Find where the given text appears and provide that cell's center as (X, Y) coordinate. 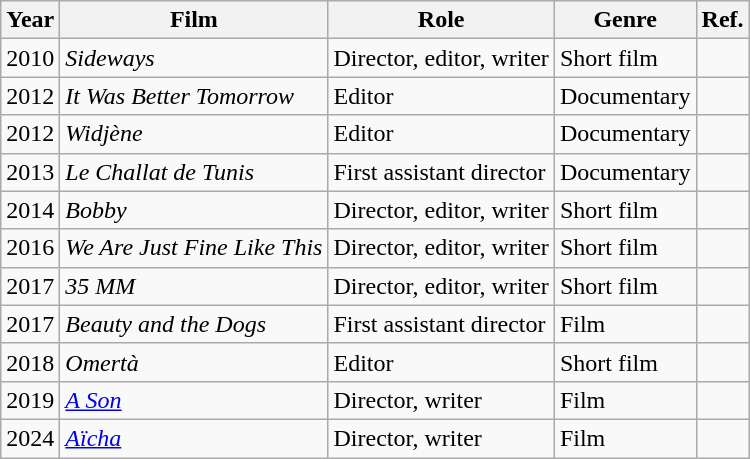
2014 (30, 210)
Le Challat de Tunis (194, 172)
Genre (625, 20)
35 MM (194, 286)
2024 (30, 438)
2016 (30, 248)
A Son (194, 400)
Aïcha (194, 438)
Sideways (194, 58)
2018 (30, 362)
Year (30, 20)
2019 (30, 400)
Omertà (194, 362)
Ref. (722, 20)
2013 (30, 172)
Beauty and the Dogs (194, 324)
We Are Just Fine Like This (194, 248)
It Was Better Tomorrow (194, 96)
Role (441, 20)
Bobby (194, 210)
2010 (30, 58)
Widjène (194, 134)
